Pinpoint the cell where the given text exists, returning its (X, Y) midpoint coordinate. 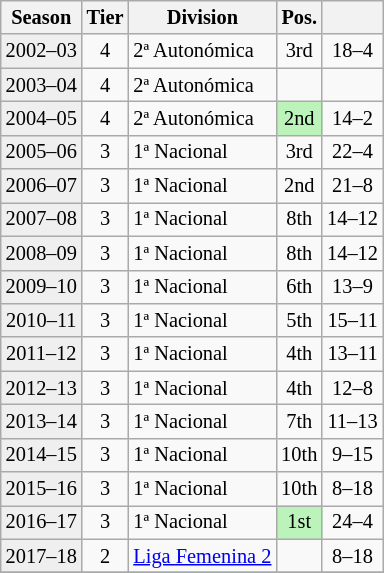
22–4 (352, 152)
Pos. (299, 17)
Season (42, 17)
2016–17 (42, 522)
9–15 (352, 455)
2009–10 (42, 287)
Liga Femenina 2 (202, 556)
24–4 (352, 522)
5th (299, 320)
2014–15 (42, 455)
2012–13 (42, 388)
2007–08 (42, 219)
2011–12 (42, 354)
13–9 (352, 287)
2008–09 (42, 253)
2017–18 (42, 556)
2010–11 (42, 320)
2015–16 (42, 489)
2003–04 (42, 85)
14–2 (352, 118)
18–4 (352, 51)
7th (299, 421)
6th (299, 287)
2005–06 (42, 152)
Division (202, 17)
2002–03 (42, 51)
12–8 (352, 388)
Tier (106, 17)
11–13 (352, 421)
15–11 (352, 320)
21–8 (352, 186)
2 (106, 556)
13–11 (352, 354)
1st (299, 522)
2006–07 (42, 186)
2013–14 (42, 421)
2004–05 (42, 118)
